Return [x, y] of the center of cell containing provided text 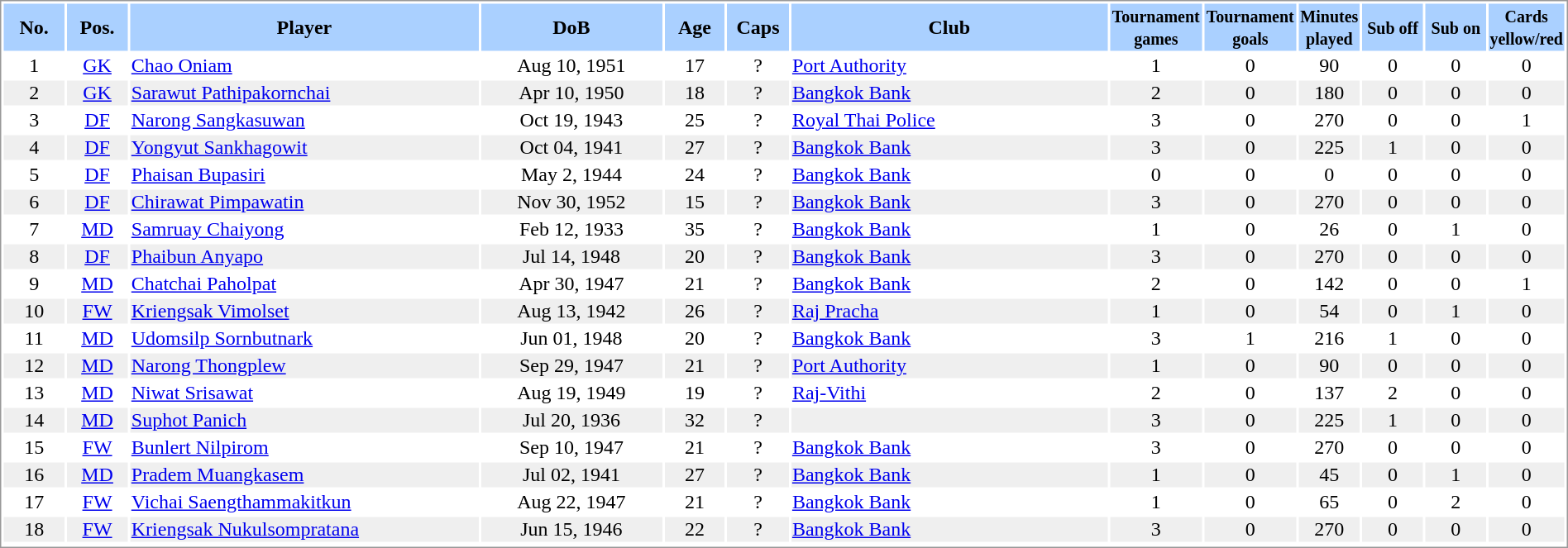
Nov 30, 1952 [572, 203]
65 [1329, 502]
Apr 10, 1950 [572, 93]
11 [33, 338]
Phaibun Anyapo [304, 257]
Sarawut Pathipakornchai [304, 93]
Feb 12, 1933 [572, 229]
Kriengsak Vimolset [304, 312]
10 [33, 312]
Phaisan Bupasiri [304, 174]
Yongyut Sankhagowit [304, 148]
137 [1329, 393]
Tournamentgames [1156, 26]
Apr 30, 1947 [572, 284]
Sep 10, 1947 [572, 447]
180 [1329, 93]
Suphot Panich [304, 421]
Sep 29, 1947 [572, 366]
16 [33, 475]
7 [33, 229]
Jul 14, 1948 [572, 257]
Kriengsak Nukulsompratana [304, 530]
19 [695, 393]
24 [695, 174]
35 [695, 229]
25 [695, 120]
Jun 15, 1946 [572, 530]
Vichai Saengthammakitkun [304, 502]
Oct 19, 1943 [572, 120]
9 [33, 284]
Tournamentgoals [1250, 26]
Jul 02, 1941 [572, 475]
4 [33, 148]
Jul 20, 1936 [572, 421]
142 [1329, 284]
Chirawat Pimpawatin [304, 203]
Raj-Vithi [949, 393]
Niwat Srisawat [304, 393]
Chatchai Paholpat [304, 284]
8 [33, 257]
Pradem Muangkasem [304, 475]
Player [304, 26]
Caps [758, 26]
12 [33, 366]
Raj Pracha [949, 312]
Royal Thai Police [949, 120]
Oct 04, 1941 [572, 148]
Club [949, 26]
Sub on [1456, 26]
Aug 22, 1947 [572, 502]
216 [1329, 338]
DoB [572, 26]
Age [695, 26]
Aug 13, 1942 [572, 312]
Cardsyellow/red [1527, 26]
22 [695, 530]
Narong Thongplew [304, 366]
45 [1329, 475]
13 [33, 393]
No. [33, 26]
Chao Oniam [304, 65]
Narong Sangkasuwan [304, 120]
32 [695, 421]
Samruay Chaiyong [304, 229]
Minutesplayed [1329, 26]
Aug 10, 1951 [572, 65]
Sub off [1393, 26]
Bunlert Nilpirom [304, 447]
Jun 01, 1948 [572, 338]
14 [33, 421]
Pos. [98, 26]
5 [33, 174]
May 2, 1944 [572, 174]
6 [33, 203]
Aug 19, 1949 [572, 393]
54 [1329, 312]
Udomsilp Sornbutnark [304, 338]
